Detect which cell encompasses the target text, then output its (X, Y) center coordinate. 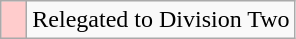
Relegated to Division Two (161, 20)
